Extract the [X, Y] coordinate from the center of the cell holding the provided text.  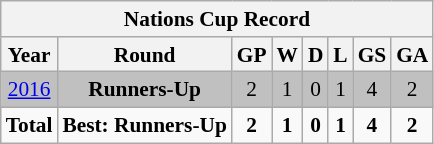
Round [144, 55]
Total [30, 126]
Best: Runners-Up [144, 126]
L [340, 55]
GS [372, 55]
Nations Cup Record [217, 19]
2016 [30, 90]
W [288, 55]
D [316, 55]
Runners-Up [144, 90]
GA [412, 55]
GP [252, 55]
Year [30, 55]
